Detect which cell encompasses the target text, then output its (X, Y) center coordinate. 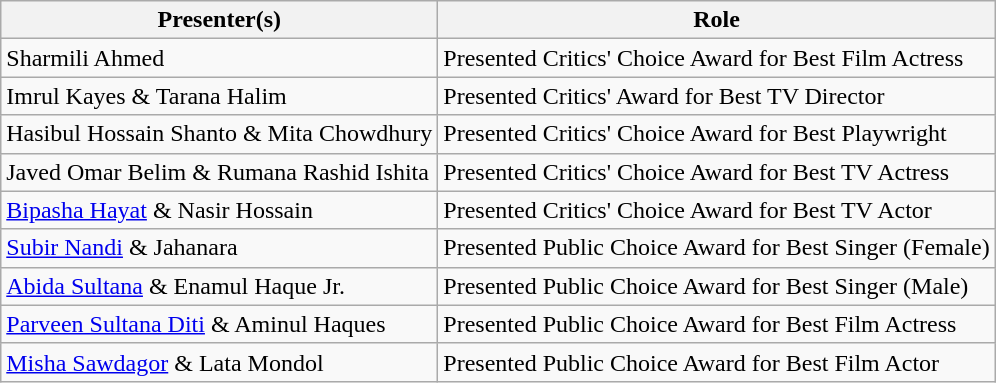
Presenter(s) (220, 20)
Presented Public Choice Award for Best Film Actress (716, 324)
Subir Nandi & Jahanara (220, 248)
Presented Critics' Choice Award for Best Playwright (716, 134)
Presented Public Choice Award for Best Singer (Female) (716, 248)
Role (716, 20)
Parveen Sultana Diti & Aminul Haques (220, 324)
Sharmili Ahmed (220, 58)
Presented Public Choice Award for Best Singer (Male) (716, 286)
Presented Critics' Choice Award for Best TV Actor (716, 210)
Presented Critics' Award for Best TV Director (716, 96)
Bipasha Hayat & Nasir Hossain (220, 210)
Abida Sultana & Enamul Haque Jr. (220, 286)
Misha Sawdagor & Lata Mondol (220, 362)
Presented Public Choice Award for Best Film Actor (716, 362)
Presented Critics' Choice Award for Best TV Actress (716, 172)
Presented Critics' Choice Award for Best Film Actress (716, 58)
Hasibul Hossain Shanto & Mita Chowdhury (220, 134)
Javed Omar Belim & Rumana Rashid Ishita (220, 172)
Imrul Kayes & Tarana Halim (220, 96)
